Extract the (x, y) coordinate from the center of the cell holding the provided text.  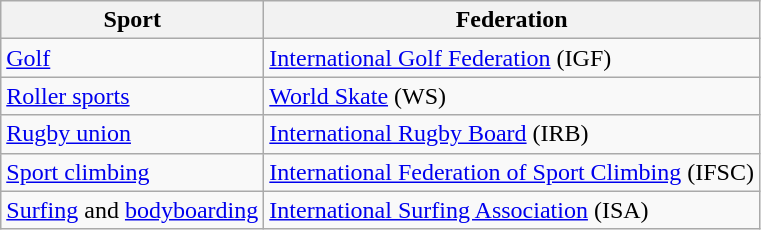
International Surfing Association (ISA) (512, 210)
World Skate (WS) (512, 96)
International Rugby Board (IRB) (512, 134)
Federation (512, 20)
Rugby union (132, 134)
International Federation of Sport Climbing (IFSC) (512, 172)
International Golf Federation (IGF) (512, 58)
Surfing and bodyboarding (132, 210)
Golf (132, 58)
Sport (132, 20)
Roller sports (132, 96)
Sport climbing (132, 172)
